Scan for the cell matching the given text and deliver its (x, y) coordinate at center. 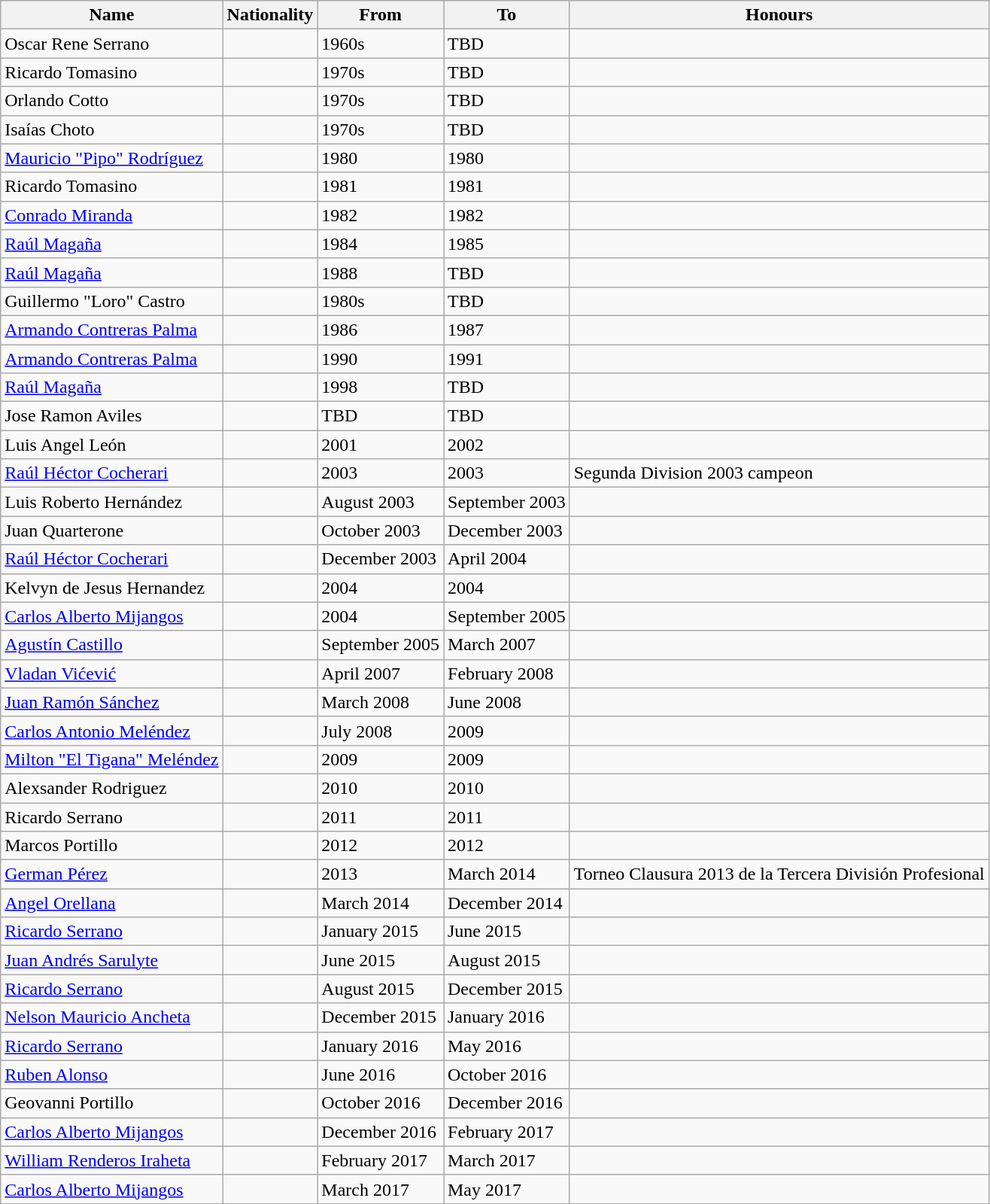
1980s (381, 301)
June 2016 (381, 1075)
January 2015 (381, 932)
Milton "El Tigana" Meléndez (111, 759)
September 2003 (507, 502)
Kelvyn de Jesus Hernandez (111, 588)
April 2007 (381, 673)
To (507, 15)
1960s (381, 44)
Nelson Mauricio Ancheta (111, 1017)
Jose Ramon Aviles (111, 416)
Luis Roberto Hernández (111, 502)
Angel Orellana (111, 903)
Juan Quarterone (111, 531)
From (381, 15)
2001 (381, 445)
Isaías Choto (111, 129)
Vladan Vićević (111, 673)
August 2003 (381, 502)
May 2017 (507, 1189)
Marcos Portillo (111, 846)
June 2008 (507, 702)
Segunda Division 2003 campeon (779, 473)
1987 (507, 330)
December 2014 (507, 903)
Juan Ramón Sánchez (111, 702)
April 2004 (507, 559)
Juan Andrés Sarulyte (111, 960)
2002 (507, 445)
Carlos Antonio Meléndez (111, 731)
German Pérez (111, 874)
Alexsander Rodriguez (111, 788)
October 2003 (381, 531)
1991 (507, 359)
Name (111, 15)
1986 (381, 330)
William Renderos Iraheta (111, 1160)
Luis Angel León (111, 445)
1985 (507, 244)
March 2007 (507, 645)
Orlando Cotto (111, 101)
2013 (381, 874)
March 2008 (381, 702)
Conrado Miranda (111, 215)
Geovanni Portillo (111, 1103)
1998 (381, 388)
Ruben Alonso (111, 1075)
Nationality (270, 15)
1984 (381, 244)
Oscar Rene Serrano (111, 44)
February 2008 (507, 673)
Guillermo "Loro" Castro (111, 301)
1988 (381, 272)
1990 (381, 359)
July 2008 (381, 731)
May 2016 (507, 1046)
Agustín Castillo (111, 645)
Mauricio "Pipo" Rodríguez (111, 158)
Honours (779, 15)
Torneo Clausura 2013 de la Tercera División Profesional (779, 874)
